Return the [x, y] coordinate for the center point of the cell that contains the specified text.  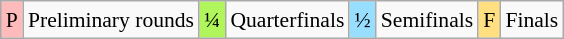
F [489, 20]
P [12, 20]
Quarterfinals [287, 20]
Finals [532, 20]
Semifinals [427, 20]
Preliminary rounds [111, 20]
½ [362, 20]
¼ [212, 20]
